Determine the (x, y) coordinate at the center of the cell enclosing the given text.  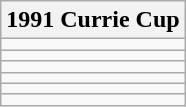
1991 Currie Cup (93, 20)
